Output the [X, Y] coordinate of the center of the cell containing the given text.  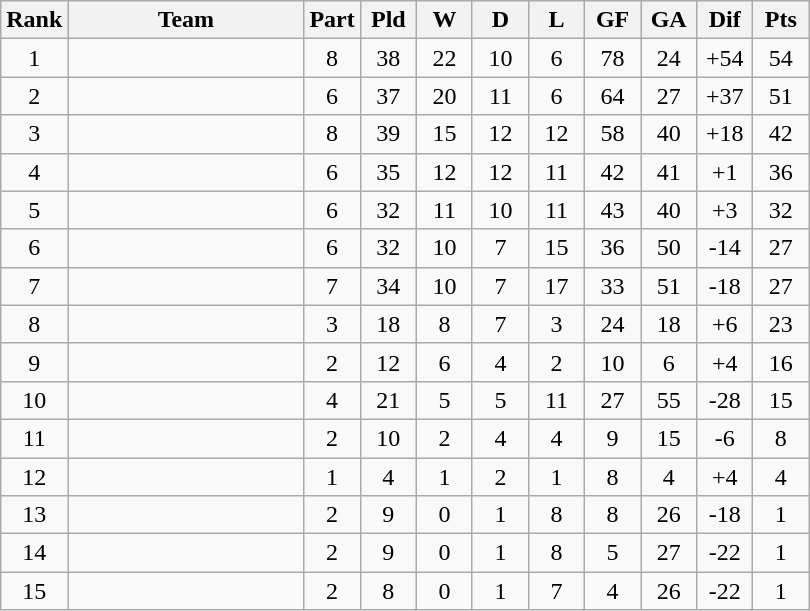
43 [613, 210]
+1 [725, 172]
D [500, 20]
13 [34, 515]
+6 [725, 324]
55 [669, 400]
Pts [781, 20]
41 [669, 172]
17 [556, 286]
38 [388, 58]
+3 [725, 210]
78 [613, 58]
+37 [725, 96]
20 [444, 96]
34 [388, 286]
W [444, 20]
58 [613, 134]
14 [34, 553]
-28 [725, 400]
+54 [725, 58]
-6 [725, 438]
39 [388, 134]
21 [388, 400]
33 [613, 286]
35 [388, 172]
L [556, 20]
64 [613, 96]
GF [613, 20]
37 [388, 96]
50 [669, 248]
Part [332, 20]
Dif [725, 20]
-14 [725, 248]
16 [781, 362]
+18 [725, 134]
54 [781, 58]
Team [186, 20]
Pld [388, 20]
GA [669, 20]
22 [444, 58]
Rank [34, 20]
23 [781, 324]
